Locate the cell with the specified text and output its (X, Y) center coordinate. 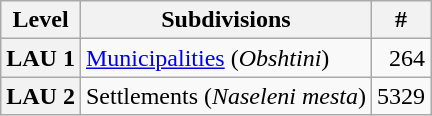
LAU 1 (41, 58)
Settlements (Naseleni mesta) (226, 96)
Subdivisions (226, 20)
264 (402, 58)
LAU 2 (41, 96)
5329 (402, 96)
Municipalities (Obshtini) (226, 58)
Level (41, 20)
# (402, 20)
